Locate the cell with the specified text and output its (x, y) center coordinate. 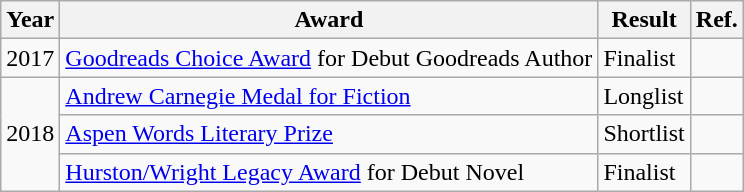
Longlist (644, 96)
Result (644, 20)
2018 (30, 134)
Hurston/Wright Legacy Award for Debut Novel (329, 172)
Andrew Carnegie Medal for Fiction (329, 96)
Aspen Words Literary Prize (329, 134)
Shortlist (644, 134)
2017 (30, 58)
Goodreads Choice Award for Debut Goodreads Author (329, 58)
Ref. (716, 20)
Award (329, 20)
Year (30, 20)
